Provide the (x, y) coordinate of the cell's center where the given text is located.  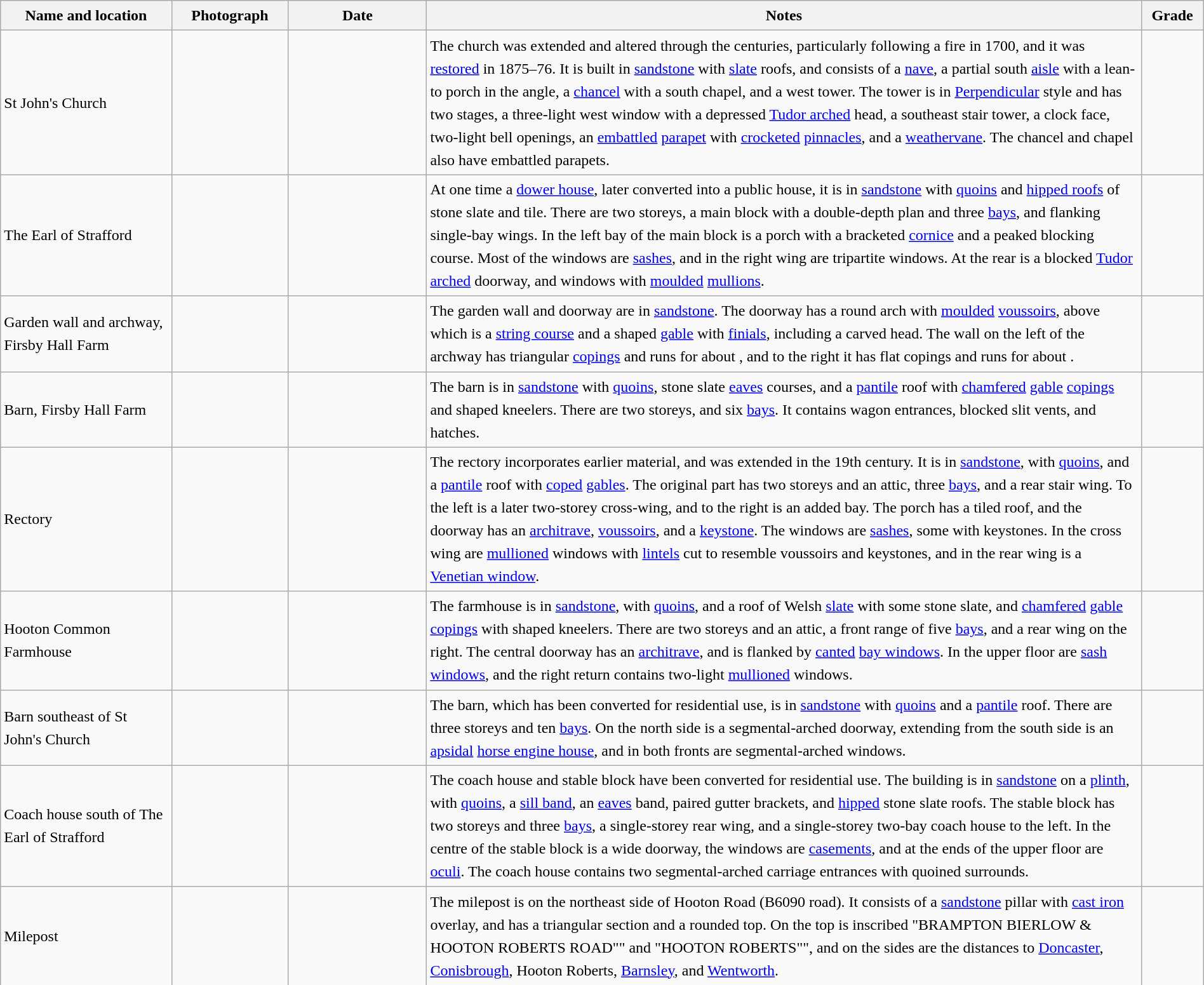
Garden wall and archway,Firsby Hall Farm (86, 334)
Notes (784, 15)
Date (358, 15)
Rectory (86, 519)
Name and location (86, 15)
Milepost (86, 936)
The Earl of Strafford (86, 235)
Grade (1172, 15)
Barn southeast of St John's Church (86, 728)
Barn, Firsby Hall Farm (86, 409)
St John's Church (86, 103)
Hooton Common Farmhouse (86, 640)
Photograph (230, 15)
Coach house south of The Earl of Strafford (86, 826)
